Return [x, y] of the center of cell containing provided text 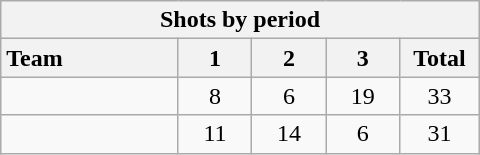
Total [440, 58]
14 [289, 134]
19 [363, 96]
11 [215, 134]
33 [440, 96]
8 [215, 96]
1 [215, 58]
Shots by period [240, 20]
31 [440, 134]
3 [363, 58]
Team [90, 58]
2 [289, 58]
